Pinpoint the cell where the given text exists, returning its [x, y] midpoint coordinate. 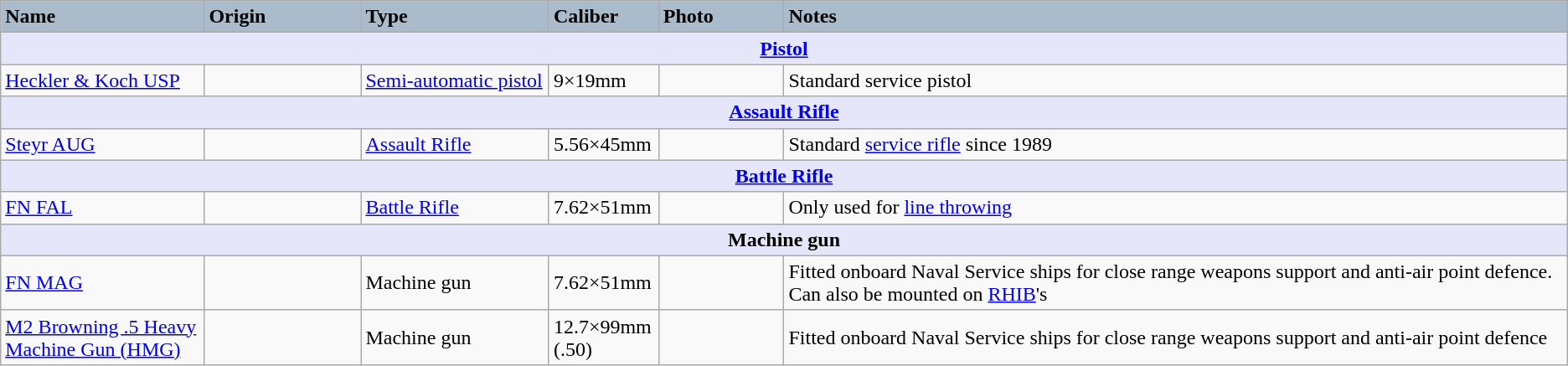
Origin [283, 17]
Pistol [784, 49]
Steyr AUG [102, 144]
FN FAL [102, 208]
Name [102, 17]
5.56×45mm [603, 144]
Fitted onboard Naval Service ships for close range weapons support and anti-air point defence. Can also be mounted on RHIB's [1176, 283]
Heckler & Koch USP [102, 80]
M2 Browning .5 Heavy Machine Gun (HMG) [102, 337]
Type [455, 17]
Only used for line throwing [1176, 208]
Fitted onboard Naval Service ships for close range weapons support and anti-air point defence [1176, 337]
Semi-automatic pistol [455, 80]
Standard service pistol [1176, 80]
Standard service rifle since 1989 [1176, 144]
Caliber [603, 17]
FN MAG [102, 283]
12.7×99mm (.50) [603, 337]
Photo [721, 17]
Notes [1176, 17]
9×19mm [603, 80]
